Capture the cell that displays the provided text and extract its [X, Y] central coordinate. 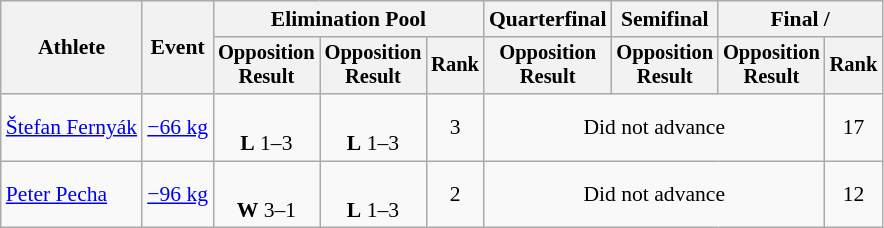
−66 kg [178, 128]
Semifinal [664, 19]
Event [178, 48]
Final / [800, 19]
2 [455, 194]
Peter Pecha [72, 194]
12 [854, 194]
3 [455, 128]
Štefan Fernyák [72, 128]
Quarterfinal [548, 19]
Elimination Pool [348, 19]
W 3–1 [266, 194]
Athlete [72, 48]
17 [854, 128]
−96 kg [178, 194]
